Find where the given text appears and provide that cell's center as (X, Y) coordinate. 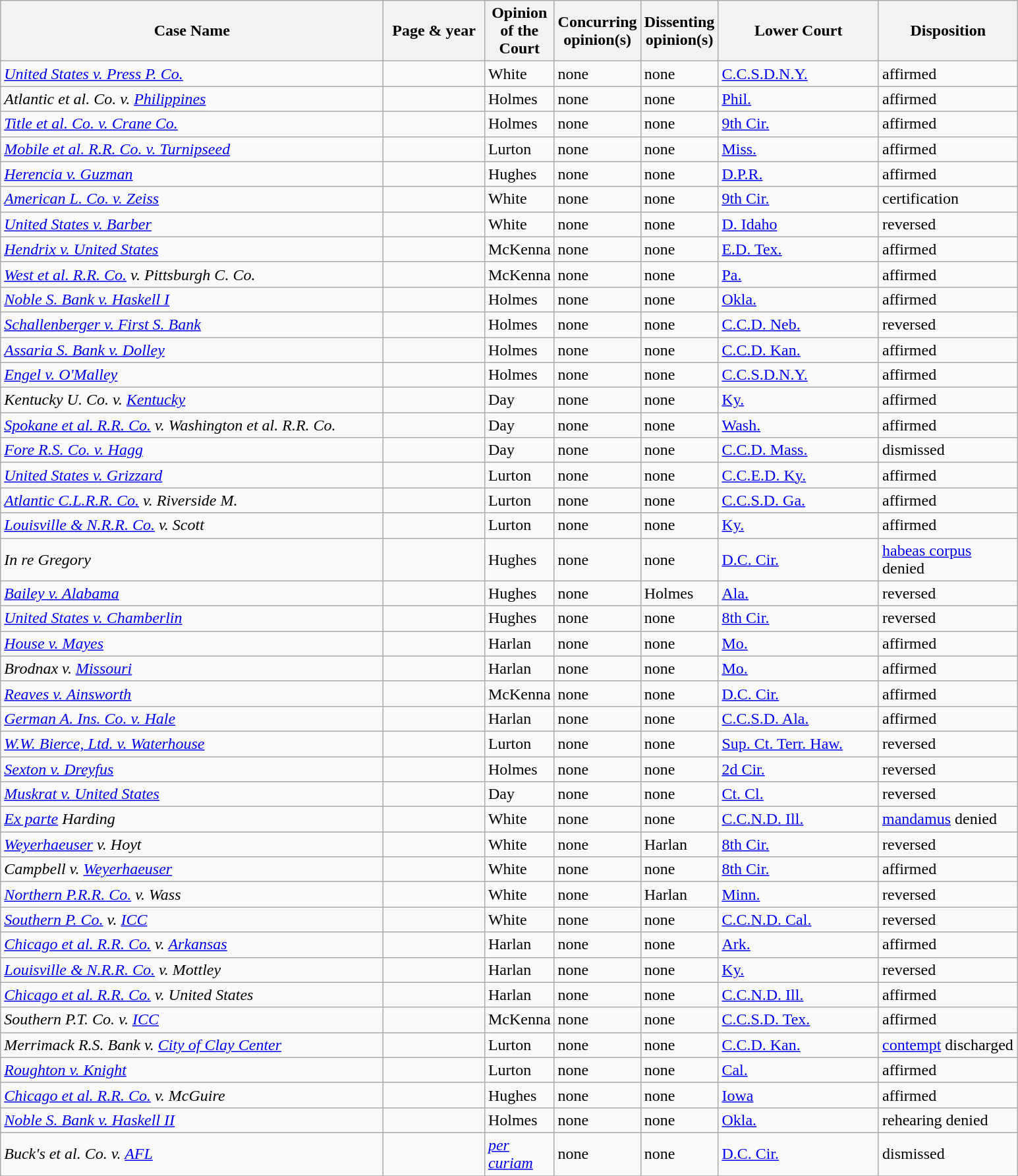
Pa. (799, 274)
United States v. Barber (192, 224)
United States v. Press P. Co. (192, 74)
C.C.D. Mass. (799, 450)
Assaria S. Bank v. Dolley (192, 350)
Ex parte Harding (192, 819)
Herencia v. Guzman (192, 174)
Louisville & N.R.R. Co. v. Scott (192, 525)
Merrimack R.S. Bank v. City of Clay Center (192, 1045)
Southern P.T. Co. v. ICC (192, 1020)
Dissenting opinion(s) (679, 31)
2d Cir. (799, 769)
C.C.S.D. Ala. (799, 719)
contempt discharged (947, 1045)
Brodnax v. Missouri (192, 668)
C.C.D. Neb. (799, 324)
D.P.R. (799, 174)
mandamus denied (947, 819)
D. Idaho (799, 224)
Title et al. Co. v. Crane Co. (192, 124)
Atlantic C.L.R.R. Co. v. Riverside M. (192, 500)
per curiam (519, 1154)
Hendrix v. United States (192, 249)
certification (947, 199)
United States v. Chamberlin (192, 618)
Chicago et al. R.R. Co. v. Arkansas (192, 945)
American L. Co. v. Zeiss (192, 199)
Page & year (434, 31)
C.C.S.D. Tex. (799, 1020)
Ct. Cl. (799, 794)
Reaves v. Ainsworth (192, 693)
Northern P.R.R. Co. v. Wass (192, 895)
E.D. Tex. (799, 249)
Concurring opinion(s) (597, 31)
Phil. (799, 99)
Buck's et al. Co. v. AFL (192, 1154)
Noble S. Bank v. Haskell II (192, 1120)
Case Name (192, 31)
W.W. Bierce, Ltd. v. Waterhouse (192, 744)
Minn. (799, 895)
House v. Mayes (192, 643)
C.C.E.D. Ky. (799, 475)
C.C.S.D. Ga. (799, 500)
Spokane et al. R.R. Co. v. Washington et al. R.R. Co. (192, 425)
Roughton v. Knight (192, 1070)
Chicago et al. R.R. Co. v. McGuire (192, 1095)
Weyerhaeuser v. Hoyt (192, 844)
Lower Court (799, 31)
German A. Ins. Co. v. Hale (192, 719)
Engel v. O'Malley (192, 375)
Fore R.S. Co. v. Hagg (192, 450)
Muskrat v. United States (192, 794)
Ala. (799, 593)
Southern P. Co. v. ICC (192, 920)
Miss. (799, 149)
Wash. (799, 425)
Kentucky U. Co. v. Kentucky (192, 400)
In re Gregory (192, 559)
Opinion of the Court (519, 31)
Noble S. Bank v. Haskell I (192, 299)
West et al. R.R. Co. v. Pittsburgh C. Co. (192, 274)
habeas corpus denied (947, 559)
Cal. (799, 1070)
Louisville & N.R.R. Co. v. Mottley (192, 970)
Sup. Ct. Terr. Haw. (799, 744)
Atlantic et al. Co. v. Philippines (192, 99)
Sexton v. Dreyfus (192, 769)
C.C.N.D. Cal. (799, 920)
Campbell v. Weyerhaeuser (192, 869)
Ark. (799, 945)
Chicago et al. R.R. Co. v. United States (192, 995)
United States v. Grizzard (192, 475)
rehearing denied (947, 1120)
Bailey v. Alabama (192, 593)
Iowa (799, 1095)
Mobile et al. R.R. Co. v. Turnipseed (192, 149)
Schallenberger v. First S. Bank (192, 324)
Disposition (947, 31)
